Detect which cell encompasses the target text, then output its (x, y) center coordinate. 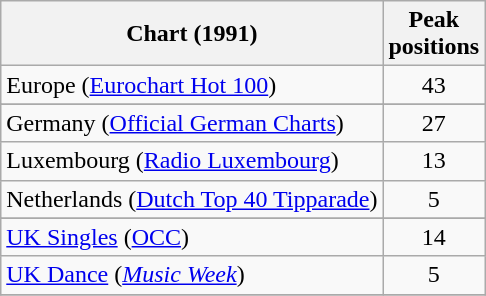
UK Singles (OCC) (192, 237)
14 (434, 237)
Chart (1991) (192, 34)
Germany (Official German Charts) (192, 123)
Peakpositions (434, 34)
UK Dance (Music Week) (192, 275)
27 (434, 123)
Europe (Eurochart Hot 100) (192, 85)
43 (434, 85)
13 (434, 161)
Luxembourg (Radio Luxembourg) (192, 161)
Netherlands (Dutch Top 40 Tipparade) (192, 199)
